Pinpoint the cell where the given text exists, returning its (X, Y) midpoint coordinate. 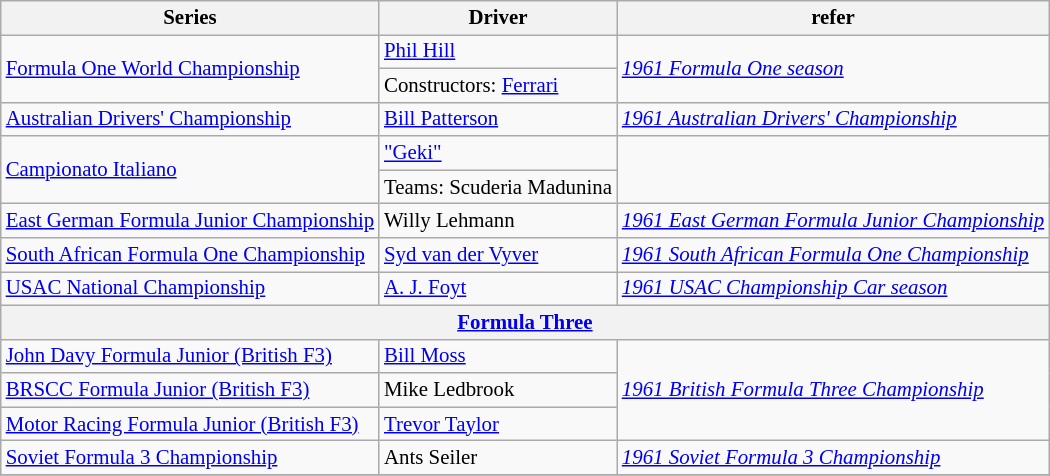
Bill Moss (498, 356)
Willy Lehmann (498, 221)
Bill Patterson (498, 119)
Driver (498, 18)
John Davy Formula Junior (British F3) (190, 356)
Australian Drivers' Championship (190, 119)
East German Formula Junior Championship (190, 221)
1961 East German Formula Junior Championship (833, 221)
Soviet Formula 3 Championship (190, 458)
1961 Soviet Formula 3 Championship (833, 458)
1961 Formula One season (833, 68)
Ants Seiler (498, 458)
1961 USAC Championship Car season (833, 288)
BRSCC Formula Junior (British F3) (190, 390)
USAC National Championship (190, 288)
"Geki" (498, 153)
Motor Racing Formula Junior (British F3) (190, 424)
Phil Hill (498, 51)
Teams: Scuderia Madunina (498, 187)
A. J. Foyt (498, 288)
Formula One World Championship (190, 68)
1961 British Formula Three Championship (833, 390)
Trevor Taylor (498, 424)
1961 Australian Drivers' Championship (833, 119)
Campionato Italiano (190, 170)
Syd van der Vyver (498, 255)
1961 South African Formula One Championship (833, 255)
Series (190, 18)
Constructors: Ferrari (498, 85)
Formula Three (525, 322)
Mike Ledbrook (498, 390)
South African Formula One Championship (190, 255)
refer (833, 18)
